Scan for the cell matching the given text and deliver its [X, Y] coordinate at center. 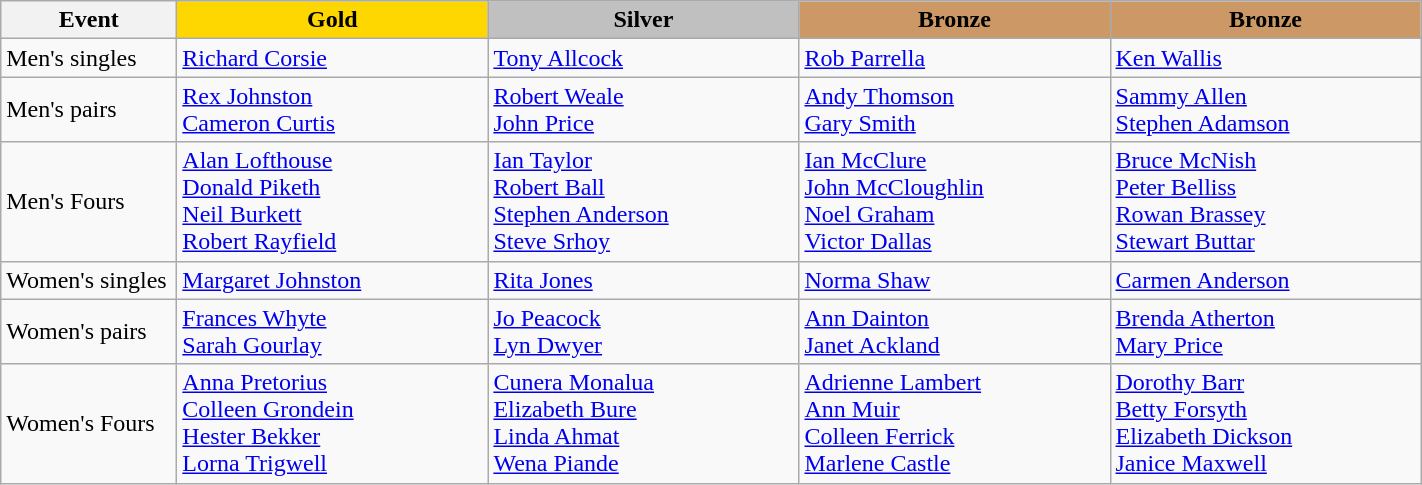
Anna Pretorius Colleen Grondein Hester Bekker Lorna Trigwell [332, 424]
Rita Jones [644, 280]
Ian McClure John McCloughlin Noel Graham Victor Dallas [954, 202]
Silver [644, 20]
Ken Wallis [1266, 58]
Rex Johnston Cameron Curtis [332, 110]
Andy Thomson Gary Smith [954, 110]
Men's singles [89, 58]
Dorothy Barr Betty Forsyth Elizabeth Dickson Janice Maxwell [1266, 424]
Men's Fours [89, 202]
Jo Peacock Lyn Dwyer [644, 332]
Norma Shaw [954, 280]
Alan Lofthouse Donald Piketh Neil Burkett Robert Rayfield [332, 202]
Robert Weale John Price [644, 110]
Women's pairs [89, 332]
Richard Corsie [332, 58]
Women's singles [89, 280]
Ann Dainton Janet Ackland [954, 332]
Adrienne Lambert Ann Muir Colleen Ferrick Marlene Castle [954, 424]
Event [89, 20]
Rob Parrella [954, 58]
Cunera Monalua Elizabeth Bure Linda Ahmat Wena Piande [644, 424]
Sammy Allen Stephen Adamson [1266, 110]
Men's pairs [89, 110]
Gold [332, 20]
Brenda Atherton Mary Price [1266, 332]
Margaret Johnston [332, 280]
Tony Allcock [644, 58]
Bruce McNish Peter Belliss Rowan Brassey Stewart Buttar [1266, 202]
Carmen Anderson [1266, 280]
Frances Whyte Sarah Gourlay [332, 332]
Women's Fours [89, 424]
Ian Taylor Robert Ball Stephen Anderson Steve Srhoy [644, 202]
